Scan for the cell matching the given text and deliver its (X, Y) coordinate at center. 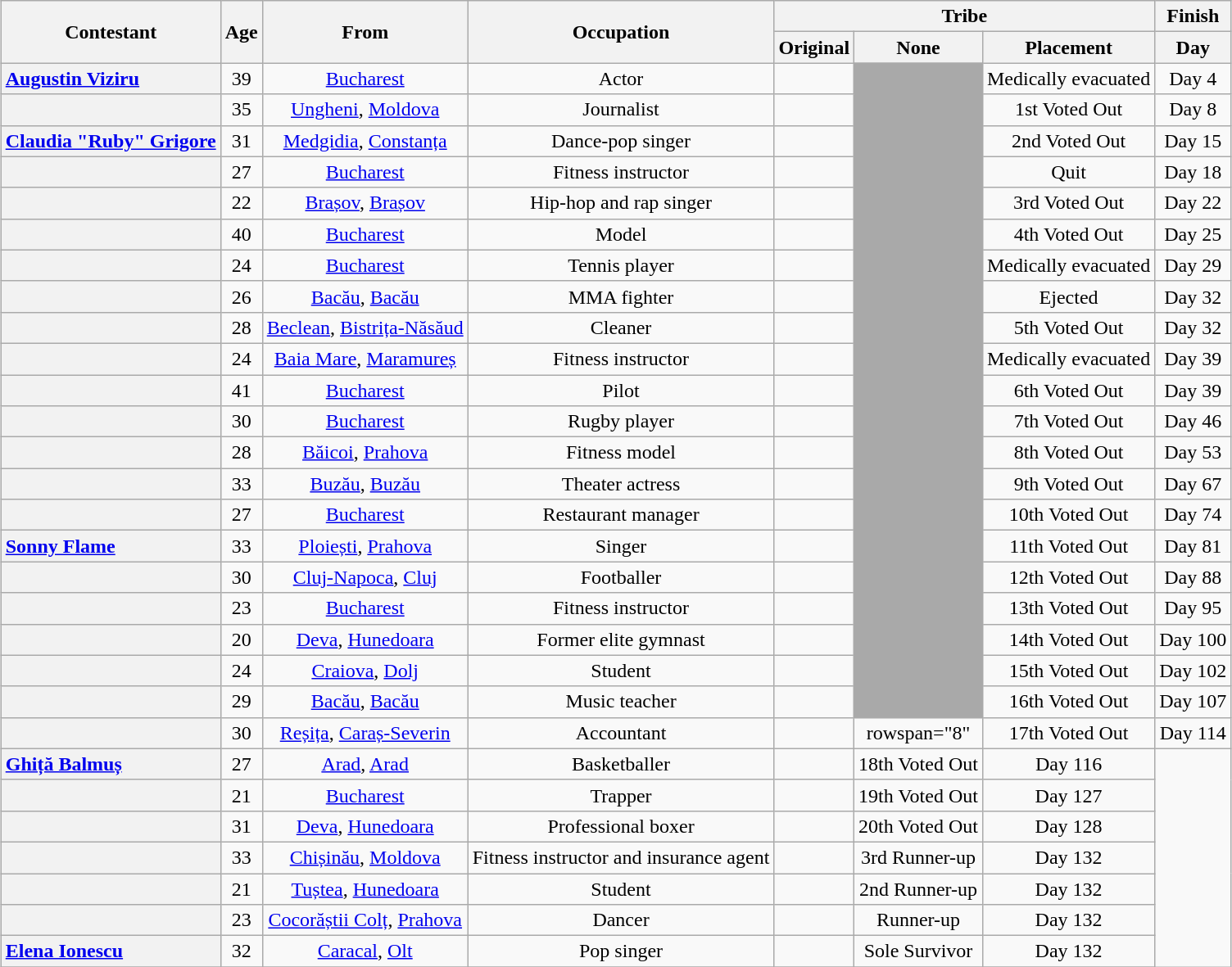
Dancer (621, 920)
Original (814, 47)
35 (241, 110)
Day 114 (1193, 733)
Fitness instructor and insurance agent (621, 857)
26 (241, 296)
Ungheni, Moldova (365, 110)
19th Voted Out (919, 795)
22 (241, 203)
Caracal, Olt (365, 951)
20 (241, 639)
Day 15 (1193, 141)
Trapper (621, 795)
18th Voted Out (919, 764)
Buzău, Buzău (365, 484)
16th Voted Out (1068, 702)
Model (621, 234)
Ghiță Balmuș (111, 764)
Restaurant manager (621, 515)
Brașov, Brașov (365, 203)
8th Voted Out (1068, 453)
Day (1193, 47)
17th Voted Out (1068, 733)
Ejected (1068, 296)
Fitness model (621, 453)
Contestant (111, 32)
Day 81 (1193, 546)
Day 88 (1193, 577)
Sonny Flame (111, 546)
41 (241, 391)
2nd Voted Out (1068, 141)
9th Voted Out (1068, 484)
Day 74 (1193, 515)
Dance-pop singer (621, 141)
Day 4 (1193, 79)
Pilot (621, 391)
Elena Ionescu (111, 951)
Day 127 (1068, 795)
Day 116 (1068, 764)
Singer (621, 546)
Baia Mare, Maramureș (365, 359)
10th Voted Out (1068, 515)
Tribe (965, 16)
Accountant (621, 733)
3rd Runner-up (919, 857)
Băicoi, Prahova (365, 453)
Hip-hop and rap singer (621, 203)
Music teacher (621, 702)
Placement (1068, 47)
Cleaner (621, 328)
Day 22 (1193, 203)
14th Voted Out (1068, 639)
Occupation (621, 32)
Day 100 (1193, 639)
MMA fighter (621, 296)
Runner-up (919, 920)
Craiova, Dolj (365, 671)
20th Voted Out (919, 826)
6th Voted Out (1068, 391)
Day 8 (1193, 110)
4th Voted Out (1068, 234)
12th Voted Out (1068, 577)
Day 25 (1193, 234)
Day 53 (1193, 453)
Sole Survivor (919, 951)
Ploiești, Prahova (365, 546)
2nd Runner-up (919, 888)
11th Voted Out (1068, 546)
Day 29 (1193, 265)
1st Voted Out (1068, 110)
Footballer (621, 577)
Former elite gymnast (621, 639)
Cluj-Napoca, Cluj (365, 577)
Basketballer (621, 764)
None (919, 47)
29 (241, 702)
Professional boxer (621, 826)
Claudia "Ruby" Grigore (111, 141)
Tennis player (621, 265)
Day 128 (1068, 826)
Day 102 (1193, 671)
Journalist (621, 110)
Beclean, Bistrița-Năsăud (365, 328)
Day 95 (1193, 608)
Day 107 (1193, 702)
Augustin Viziru (111, 79)
Quit (1068, 172)
Age (241, 32)
Finish (1193, 16)
From (365, 32)
Cocorăștii Colț, Prahova (365, 920)
Day 18 (1193, 172)
Reșița, Caraș-Severin (365, 733)
3rd Voted Out (1068, 203)
15th Voted Out (1068, 671)
39 (241, 79)
32 (241, 951)
Rugby player (621, 422)
Medgidia, Constanța (365, 141)
rowspan="8" (919, 733)
Tuștea, Hunedoara (365, 888)
Day 67 (1193, 484)
40 (241, 234)
7th Voted Out (1068, 422)
Actor (621, 79)
Day 46 (1193, 422)
Theater actress (621, 484)
Pop singer (621, 951)
13th Voted Out (1068, 608)
5th Voted Out (1068, 328)
Chișinău, Moldova (365, 857)
Arad, Arad (365, 764)
